Search for the cell housing the specified text and yield its (X, Y) center coordinate. 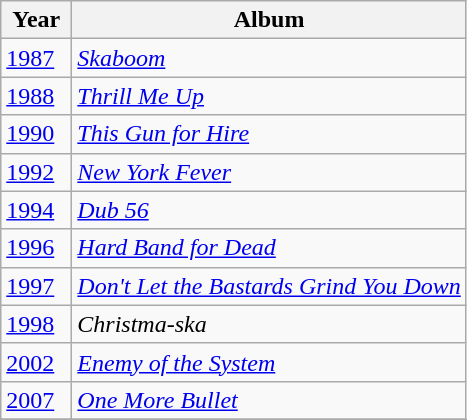
2007 (36, 400)
Skaboom (269, 58)
Dub 56 (269, 210)
Don't Let the Bastards Grind You Down (269, 286)
This Gun for Hire (269, 134)
Hard Band for Dead (269, 248)
New York Fever (269, 172)
Album (269, 20)
Enemy of the System (269, 362)
Year (36, 20)
1994 (36, 210)
Thrill Me Up (269, 96)
One More Bullet (269, 400)
1988 (36, 96)
1998 (36, 324)
2002 (36, 362)
1992 (36, 172)
1996 (36, 248)
Christma-ska (269, 324)
1997 (36, 286)
1987 (36, 58)
1990 (36, 134)
